Provide the [X, Y] coordinate of the cell's center where the given text is located.  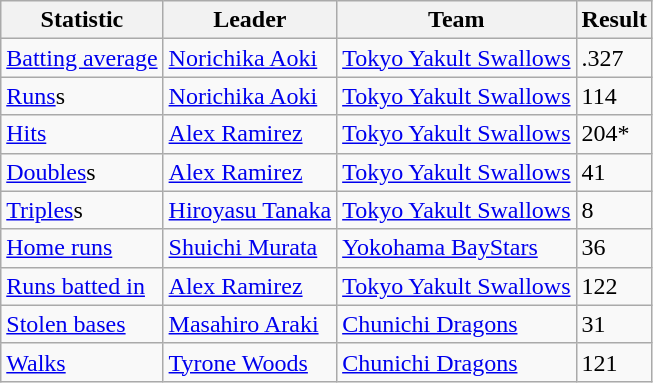
Masahiro Araki [250, 324]
Batting average [82, 58]
122 [614, 286]
121 [614, 362]
Doubless [82, 172]
Tripless [82, 210]
Walks [82, 362]
36 [614, 248]
Runs batted in [82, 286]
Leader [250, 20]
Statistic [82, 20]
Shuichi Murata [250, 248]
Runss [82, 96]
41 [614, 172]
Result [614, 20]
Stolen bases [82, 324]
8 [614, 210]
Yokohama BayStars [456, 248]
Home runs [82, 248]
204* [614, 134]
Hiroyasu Tanaka [250, 210]
Hits [82, 134]
31 [614, 324]
114 [614, 96]
Team [456, 20]
Tyrone Woods [250, 362]
.327 [614, 58]
